Scan for the cell matching the given text and deliver its [x, y] coordinate at center. 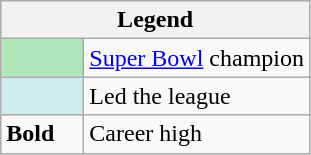
Legend [156, 20]
Led the league [197, 96]
Bold [42, 134]
Super Bowl champion [197, 58]
Career high [197, 134]
